From the cell containing the given text, extract its center point as (X, Y) coordinate. 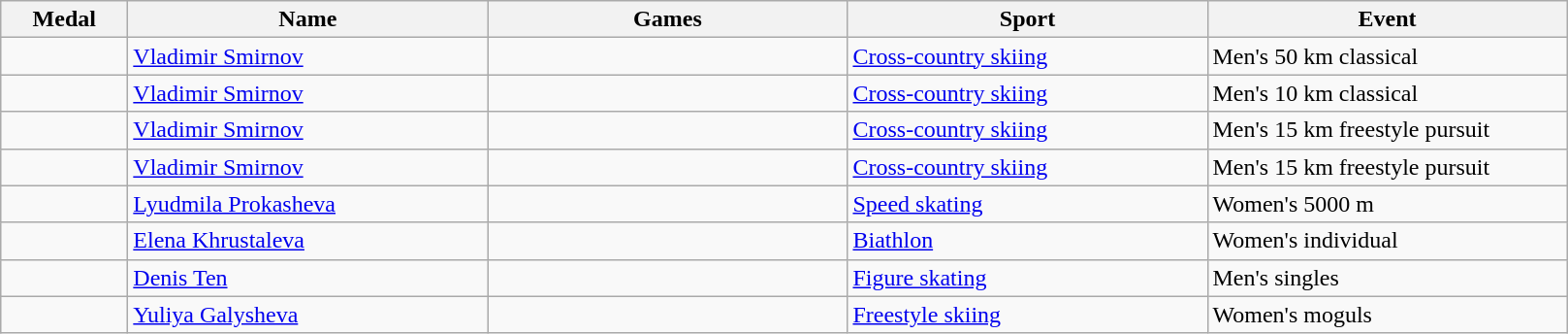
Men's singles (1387, 278)
Lyudmila Prokasheva (308, 204)
Event (1387, 19)
Name (308, 19)
Speed skating (1028, 204)
Elena Khrustaleva (308, 241)
Men's 10 km classical (1387, 93)
Figure skating (1028, 278)
Games (667, 19)
Women's moguls (1387, 315)
Medal (64, 19)
Women's individual (1387, 241)
Biathlon (1028, 241)
Women's 5000 m (1387, 204)
Sport (1028, 19)
Denis Ten (308, 278)
Freestyle skiing (1028, 315)
Men's 50 km classical (1387, 56)
Yuliya Galysheva (308, 315)
